Detect which cell encompasses the target text, then output its [x, y] center coordinate. 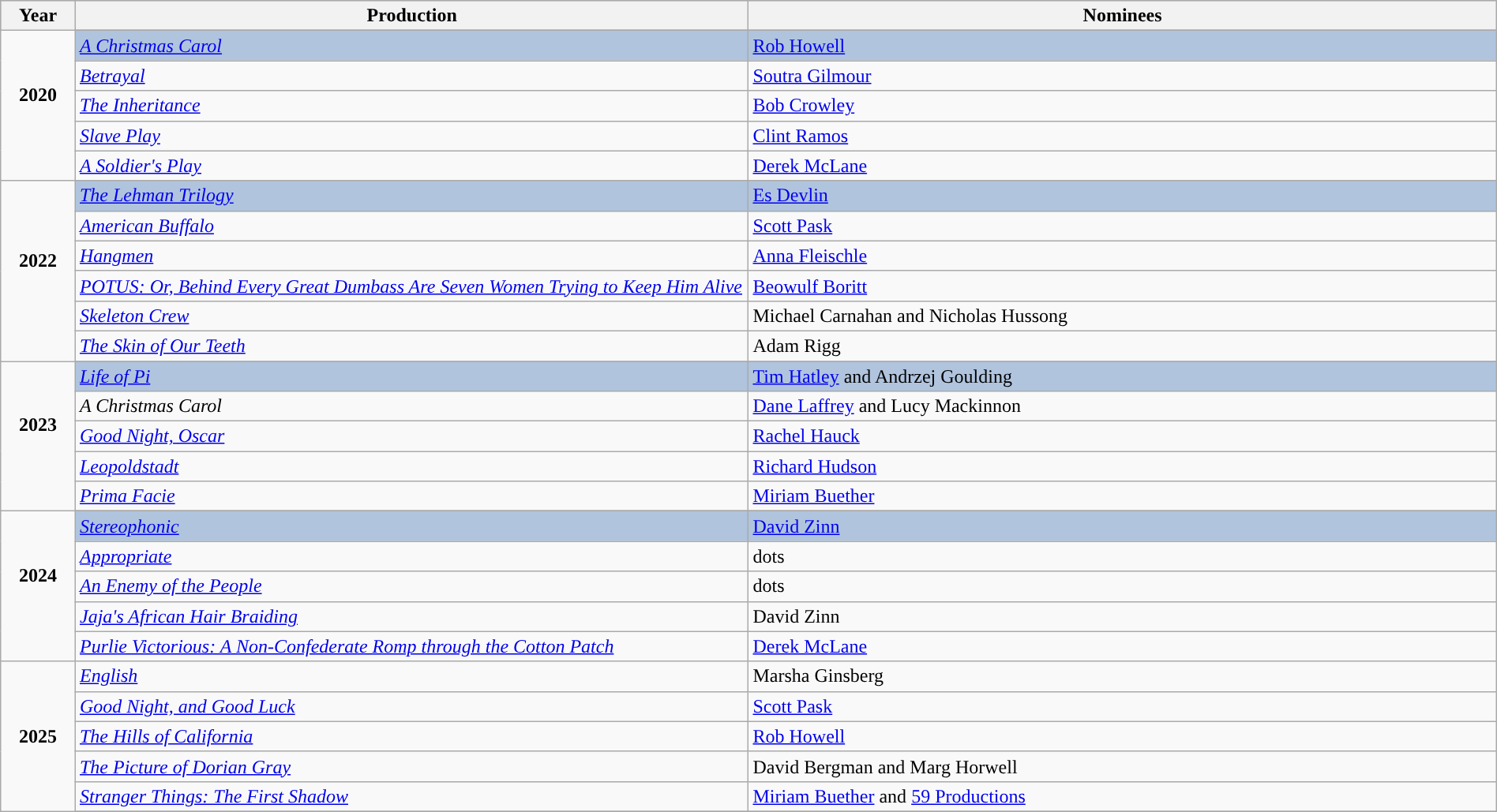
The Skin of Our Teeth [412, 346]
Richard Hudson [1123, 466]
Stereophonic [412, 526]
2022 [38, 271]
Skeleton Crew [412, 316]
Bob Crowley [1123, 106]
Hangmen [412, 256]
David Bergman and Marg Horwell [1123, 766]
Jaja's African Hair Braiding [412, 616]
A Soldier's Play [412, 166]
Beowulf Boritt [1123, 286]
Prima Facie [412, 496]
English [412, 676]
Miriam Buether [1123, 496]
Leopoldstadt [412, 466]
Dane Laffrey and Lucy Mackinnon [1123, 406]
Stranger Things: The First Shadow [412, 796]
2024 [38, 586]
Clint Ramos [1123, 136]
Year [38, 16]
Rachel Hauck [1123, 436]
Adam Rigg [1123, 346]
Production [412, 16]
2025 [38, 736]
Michael Carnahan and Nicholas Hussong [1123, 316]
The Picture of Dorian Gray [412, 766]
Purlie Victorious: A Non-Confederate Romp through the Cotton Patch [412, 646]
Betrayal [412, 76]
POTUS: Or, Behind Every Great Dumbass Are Seven Women Trying to Keep Him Alive [412, 286]
Good Night, and Good Luck [412, 706]
Good Night, Oscar [412, 436]
The Inheritance [412, 106]
Appropriate [412, 556]
2023 [38, 436]
American Buffalo [412, 226]
Soutra Gilmour [1123, 76]
Marsha Ginsberg [1123, 676]
The Hills of California [412, 736]
The Lehman Trilogy [412, 196]
Tim Hatley and Andrzej Goulding [1123, 376]
Es Devlin [1123, 196]
Slave Play [412, 136]
Life of Pi [412, 376]
An Enemy of the People [412, 586]
Miriam Buether and 59 Productions [1123, 796]
Anna Fleischle [1123, 256]
2020 [38, 106]
Nominees [1123, 16]
